Scan for the cell matching the given text and deliver its (X, Y) coordinate at center. 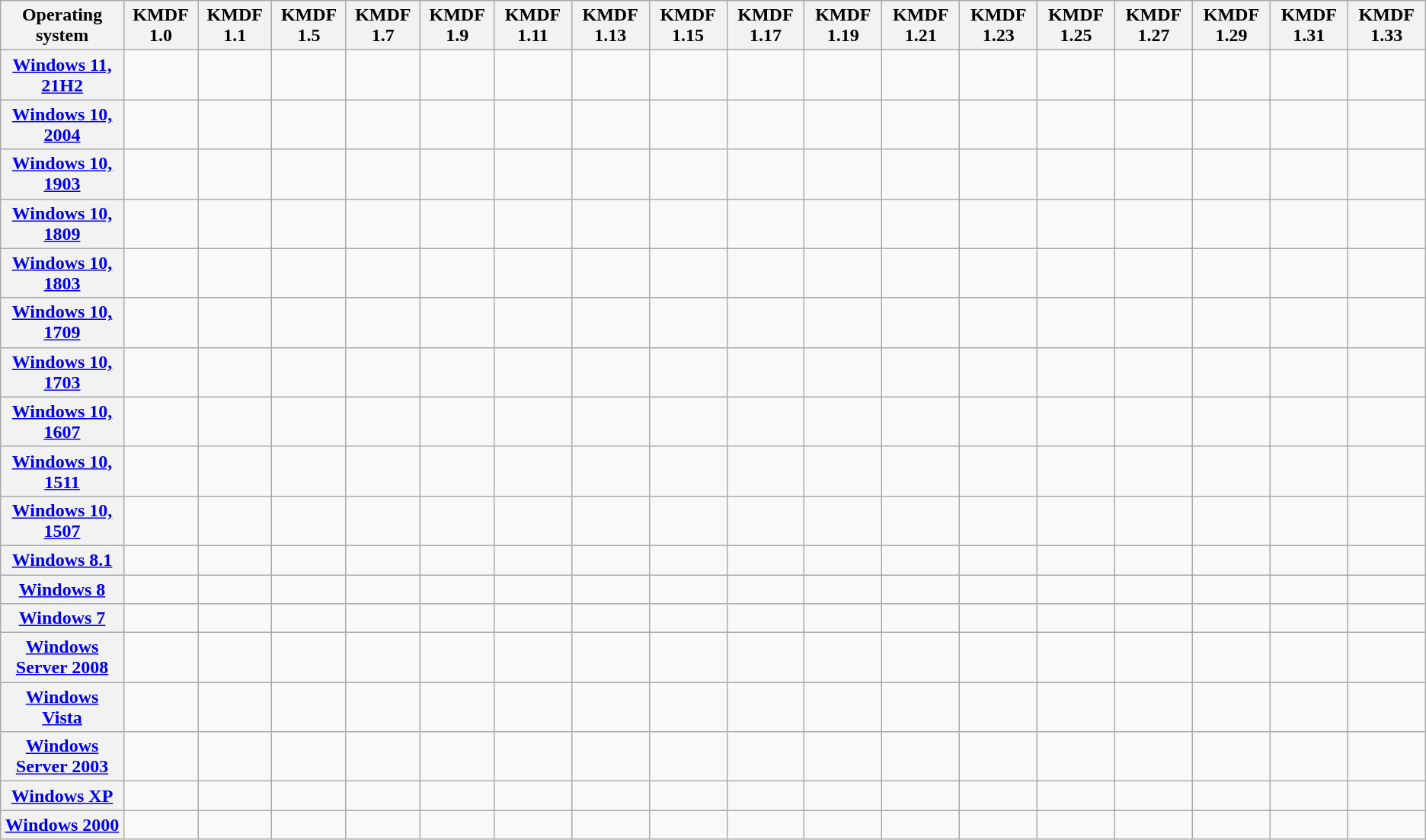
KMDF 1.9 (457, 26)
KMDF 1.7 (382, 26)
KMDF 1.19 (843, 26)
KMDF 1.15 (688, 26)
KMDF 1.13 (610, 26)
Windows XP (62, 796)
Windows 10, 1703 (62, 372)
Windows 2000 (62, 825)
Windows 10, 1903 (62, 174)
Windows 10, 1803 (62, 273)
Windows 11, 21H2 (62, 75)
KMDF 1.17 (766, 26)
KMDF 1.1 (235, 26)
Operating system (62, 26)
KMDF 1.5 (309, 26)
Windows 8.1 (62, 560)
Windows 8 (62, 589)
KMDF 1.23 (999, 26)
Windows 10, 1709 (62, 323)
Windows 10, 1607 (62, 422)
Windows 10, 1511 (62, 471)
KMDF 1.31 (1309, 26)
KMDF 1.29 (1231, 26)
KMDF 1.0 (160, 26)
Windows Server 2008 (62, 658)
KMDF 1.27 (1154, 26)
Windows Vista (62, 707)
KMDF 1.11 (533, 26)
Windows 10, 1507 (62, 521)
KMDF 1.21 (921, 26)
Windows 7 (62, 618)
Windows 10, 2004 (62, 125)
KMDF 1.33 (1386, 26)
KMDF 1.25 (1076, 26)
Windows Server 2003 (62, 757)
Windows 10, 1809 (62, 224)
